Search for the cell housing the specified text and yield its [X, Y] center coordinate. 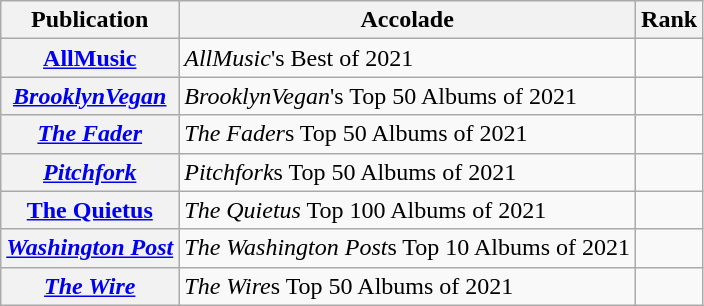
AllMusic's Best of 2021 [408, 58]
Rank [670, 20]
Pitchforks Top 50 Albums of 2021 [408, 172]
Publication [90, 20]
Accolade [408, 20]
BrooklynVegan's Top 50 Albums of 2021 [408, 96]
The Wire [90, 286]
The Faders Top 50 Albums of 2021 [408, 134]
The Wires Top 50 Albums of 2021 [408, 286]
Washington Post [90, 248]
BrooklynVegan [90, 96]
The Quietus [90, 210]
AllMusic [90, 58]
The Quietus Top 100 Albums of 2021 [408, 210]
Pitchfork [90, 172]
The Washington Posts Top 10 Albums of 2021 [408, 248]
The Fader [90, 134]
